From the cell containing the given text, extract its center point as (x, y) coordinate. 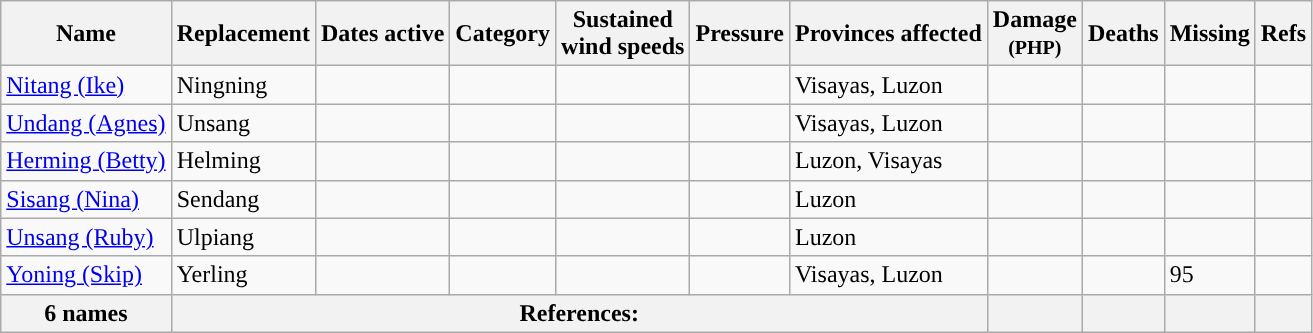
References: (579, 313)
Unsang (Ruby) (86, 237)
Pressure (740, 34)
Missing (1210, 34)
Unsang (243, 123)
Yerling (243, 275)
Dates active (382, 34)
Refs (1283, 34)
Replacement (243, 34)
Sisang (Nina) (86, 199)
6 names (86, 313)
Sendang (243, 199)
Undang (Agnes) (86, 123)
Yoning (Skip) (86, 275)
Nitang (Ike) (86, 85)
Ningning (243, 85)
Damage(PHP) (1034, 34)
Ulpiang (243, 237)
95 (1210, 275)
Herming (Betty) (86, 161)
Category (503, 34)
Luzon, Visayas (888, 161)
Name (86, 34)
Helming (243, 161)
Deaths (1123, 34)
Sustained wind speeds (623, 34)
Provinces affected (888, 34)
